Return [X, Y] of the center of cell containing provided text 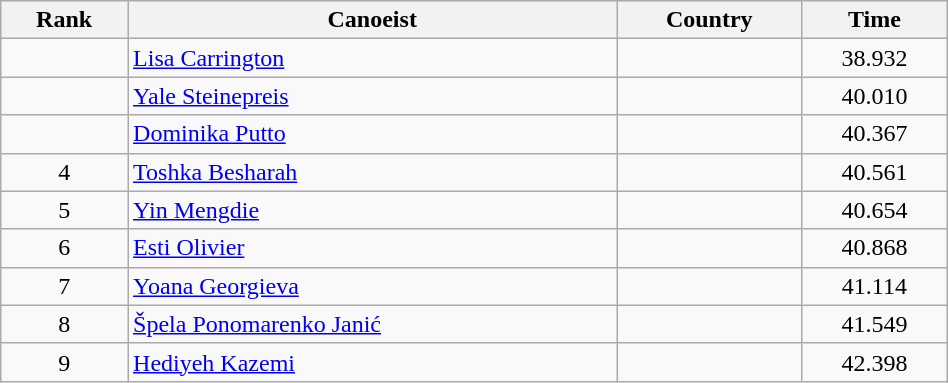
Toshka Besharah [372, 172]
8 [64, 324]
Rank [64, 20]
Hediyeh Kazemi [372, 362]
7 [64, 286]
40.654 [875, 210]
40.010 [875, 96]
40.868 [875, 248]
Yoana Georgieva [372, 286]
Country [710, 20]
Lisa Carrington [372, 58]
4 [64, 172]
Dominika Putto [372, 134]
40.367 [875, 134]
Yin Mengdie [372, 210]
6 [64, 248]
Yale Steinepreis [372, 96]
9 [64, 362]
Esti Olivier [372, 248]
42.398 [875, 362]
Time [875, 20]
41.549 [875, 324]
Špela Ponomarenko Janić [372, 324]
41.114 [875, 286]
40.561 [875, 172]
38.932 [875, 58]
5 [64, 210]
Canoeist [372, 20]
